Locate the cell with the specified text and output its (x, y) center coordinate. 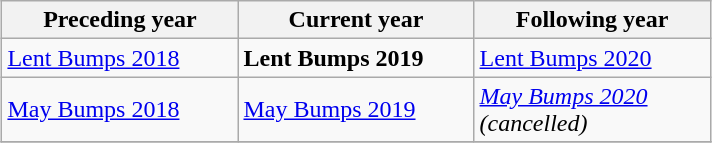
Lent Bumps 2020 (592, 58)
May Bumps 2020 (cancelled) (592, 110)
Lent Bumps 2018 (120, 58)
May Bumps 2019 (356, 110)
Current year (356, 20)
May Bumps 2018 (120, 110)
Preceding year (120, 20)
Following year (592, 20)
Lent Bumps 2019 (356, 58)
